Scan for the cell matching the given text and deliver its [X, Y] coordinate at center. 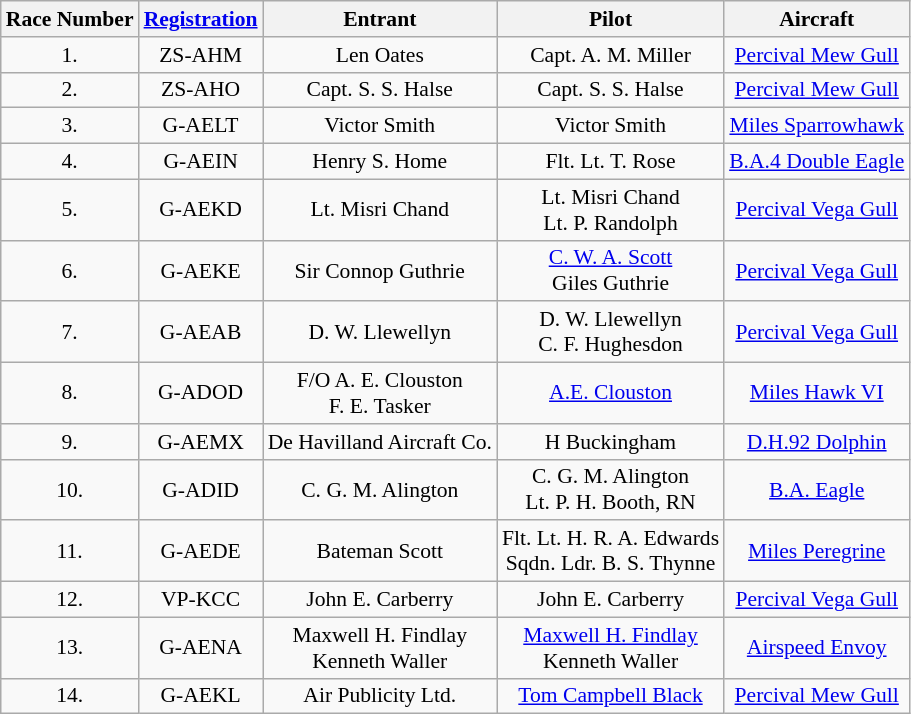
G-AEKE [201, 270]
14. [70, 696]
C. G. M. AlingtonLt. P. H. Booth, RN [610, 490]
4. [70, 162]
Airspeed Envoy [816, 648]
11. [70, 552]
Tom Campbell Black [610, 696]
G-AEKL [201, 696]
8. [70, 394]
ZS-AHM [201, 55]
Capt. A. M. Miller [610, 55]
Race Number [70, 19]
Flt. Lt. H. R. A. EdwardsSqdn. Ldr. B. S. Thynne [610, 552]
C. W. A. ScottGiles Guthrie [610, 270]
D. W. Llewellyn [380, 332]
1. [70, 55]
F/O A. E. CloustonF. E. Tasker [380, 394]
Aircraft [816, 19]
Registration [201, 19]
B.A. Eagle [816, 490]
G-AEIN [201, 162]
Pilot [610, 19]
G-ADOD [201, 394]
5. [70, 210]
G-AENA [201, 648]
Sir Connop Guthrie [380, 270]
ZS-AHO [201, 90]
D. W. LlewellynC. F. Hughesdon [610, 332]
H Buckingham [610, 442]
2. [70, 90]
D.H.92 Dolphin [816, 442]
7. [70, 332]
Henry S. Home [380, 162]
3. [70, 126]
Flt. Lt. T. Rose [610, 162]
6. [70, 270]
9. [70, 442]
Miles Hawk VI [816, 394]
G-AEDE [201, 552]
G-AEMX [201, 442]
13. [70, 648]
C. G. M. Alington [380, 490]
12. [70, 600]
Len Oates [380, 55]
G-AEKD [201, 210]
G-AEAB [201, 332]
Lt. Misri Chand [380, 210]
10. [70, 490]
A.E. Clouston [610, 394]
Lt. Misri ChandLt. P. Randolph [610, 210]
B.A.4 Double Eagle [816, 162]
Air Publicity Ltd. [380, 696]
Entrant [380, 19]
VP-KCC [201, 600]
Miles Sparrowhawk [816, 126]
Bateman Scott [380, 552]
De Havilland Aircraft Co. [380, 442]
G-AELT [201, 126]
G-ADID [201, 490]
Miles Peregrine [816, 552]
